Detect which cell encompasses the target text, then output its [X, Y] center coordinate. 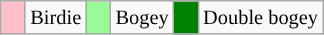
Birdie [56, 17]
Double bogey [260, 17]
Bogey [142, 17]
